Search for the cell housing the specified text and yield its [X, Y] center coordinate. 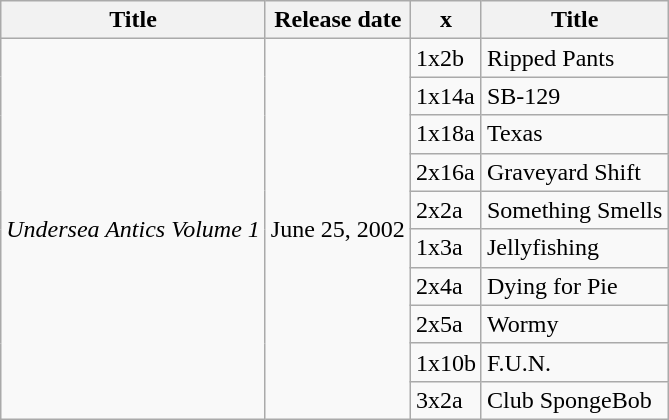
Wormy [574, 324]
2x2a [446, 210]
Club SpongeBob [574, 400]
1x10b [446, 362]
June 25, 2002 [338, 230]
1x18a [446, 134]
Ripped Pants [574, 58]
3x2a [446, 400]
SB-129 [574, 96]
F.U.N. [574, 362]
Release date [338, 20]
Undersea Antics Volume 1 [134, 230]
1x3a [446, 248]
1x2b [446, 58]
1x14a [446, 96]
Texas [574, 134]
Dying for Pie [574, 286]
2x16a [446, 172]
2x5a [446, 324]
Graveyard Shift [574, 172]
Jellyfishing [574, 248]
x [446, 20]
Something Smells [574, 210]
2x4a [446, 286]
